Pinpoint the cell where the given text exists, returning its (x, y) midpoint coordinate. 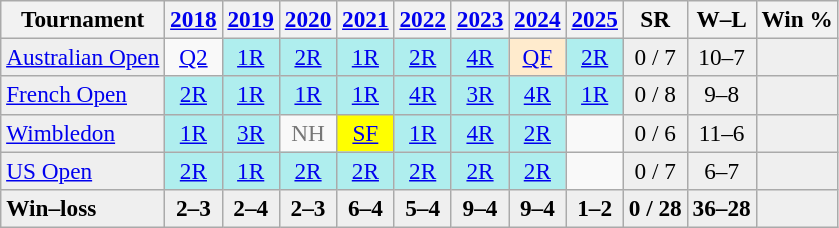
Win–loss (83, 208)
Wimbledon (83, 133)
1–2 (594, 208)
10–7 (722, 57)
Q2 (194, 57)
US Open (83, 170)
NH (308, 133)
2025 (594, 19)
2024 (538, 19)
9–8 (722, 95)
0 / 6 (655, 133)
Win % (797, 19)
QF (538, 57)
2020 (308, 19)
2022 (422, 19)
0 / 28 (655, 208)
36–28 (722, 208)
W–L (722, 19)
SF (366, 133)
2023 (480, 19)
5–4 (422, 208)
SR (655, 19)
6–7 (722, 170)
11–6 (722, 133)
2019 (250, 19)
0 / 8 (655, 95)
2018 (194, 19)
2–4 (250, 208)
6–4 (366, 208)
French Open (83, 95)
Australian Open (83, 57)
Tournament (83, 19)
2021 (366, 19)
